Provide the (x, y) coordinate of the cell's center where the given text is located.  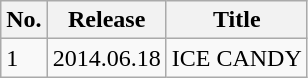
ICE CANDY (236, 58)
1 (24, 58)
Release (106, 20)
No. (24, 20)
Title (236, 20)
2014.06.18 (106, 58)
